Search for the cell housing the specified text and yield its (X, Y) center coordinate. 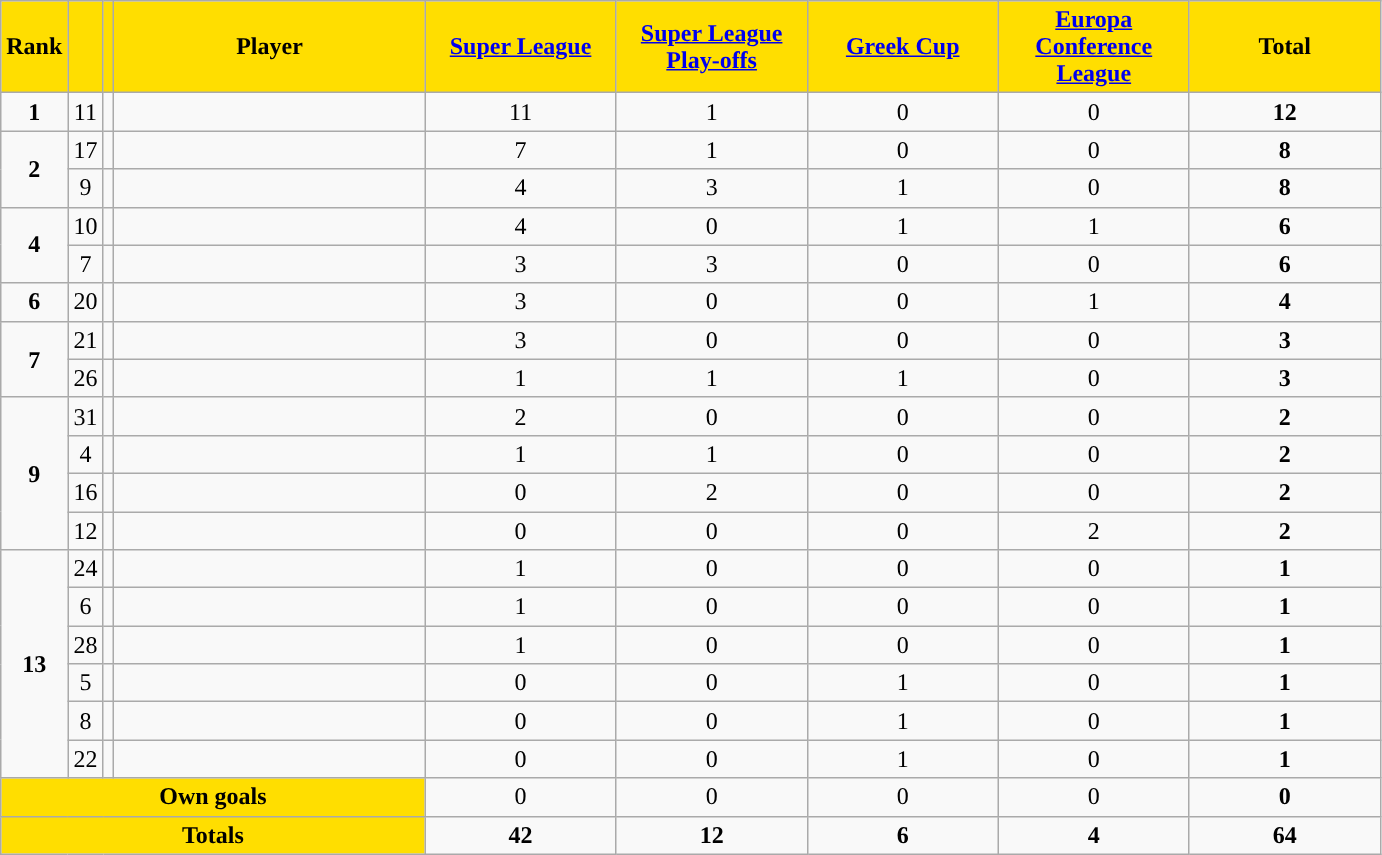
64 (1284, 835)
Player (270, 47)
Totals (213, 835)
28 (86, 645)
20 (86, 302)
5 (86, 683)
16 (86, 492)
31 (86, 416)
Greek Cup (902, 47)
13 (34, 664)
17 (86, 150)
10 (86, 226)
21 (86, 340)
Own goals (213, 797)
26 (86, 378)
22 (86, 759)
24 (86, 569)
Super League Play-offs (712, 47)
Rank (34, 47)
Total (1284, 47)
42 (520, 835)
Super League (520, 47)
Europa Conference League (1094, 47)
